Scan for the cell matching the given text and deliver its [x, y] coordinate at center. 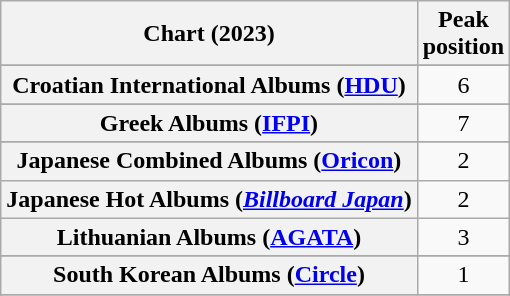
Greek Albums (IFPI) [209, 123]
South Korean Albums (Circle) [209, 275]
Japanese Hot Albums (Billboard Japan) [209, 199]
Croatian International Albums (HDU) [209, 85]
Lithuanian Albums (AGATA) [209, 237]
Japanese Combined Albums (Oricon) [209, 161]
Chart (2023) [209, 34]
6 [463, 85]
7 [463, 123]
1 [463, 275]
Peakposition [463, 34]
3 [463, 237]
